Determine the (X, Y) coordinate at the center of the cell enclosing the given text.  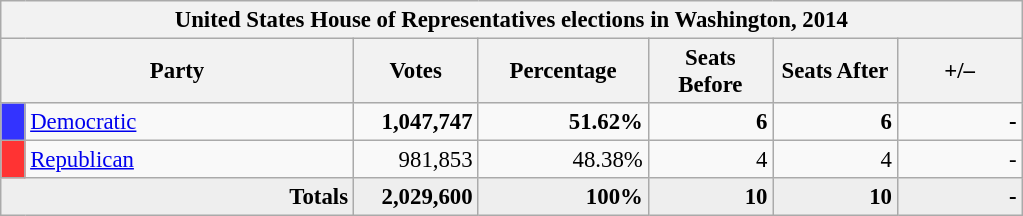
Percentage (563, 72)
Democratic (189, 122)
+/– (960, 72)
100% (563, 197)
1,047,747 (416, 122)
51.62% (563, 122)
981,853 (416, 160)
48.38% (563, 160)
Totals (178, 197)
2,029,600 (416, 197)
Republican (189, 160)
Seats After (836, 72)
Votes (416, 72)
Party (178, 72)
United States House of Representatives elections in Washington, 2014 (512, 20)
Seats Before (710, 72)
